Scan for the cell matching the given text and deliver its (x, y) coordinate at center. 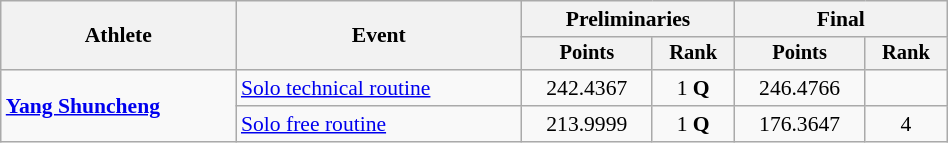
Preliminaries (628, 19)
Athlete (118, 36)
176.3647 (799, 124)
213.9999 (587, 124)
4 (906, 124)
Event (379, 36)
Final (840, 19)
242.4367 (587, 88)
Yang Shuncheng (118, 106)
Solo free routine (379, 124)
246.4766 (799, 88)
Solo technical routine (379, 88)
